Locate the cell with the specified text and output its [x, y] center coordinate. 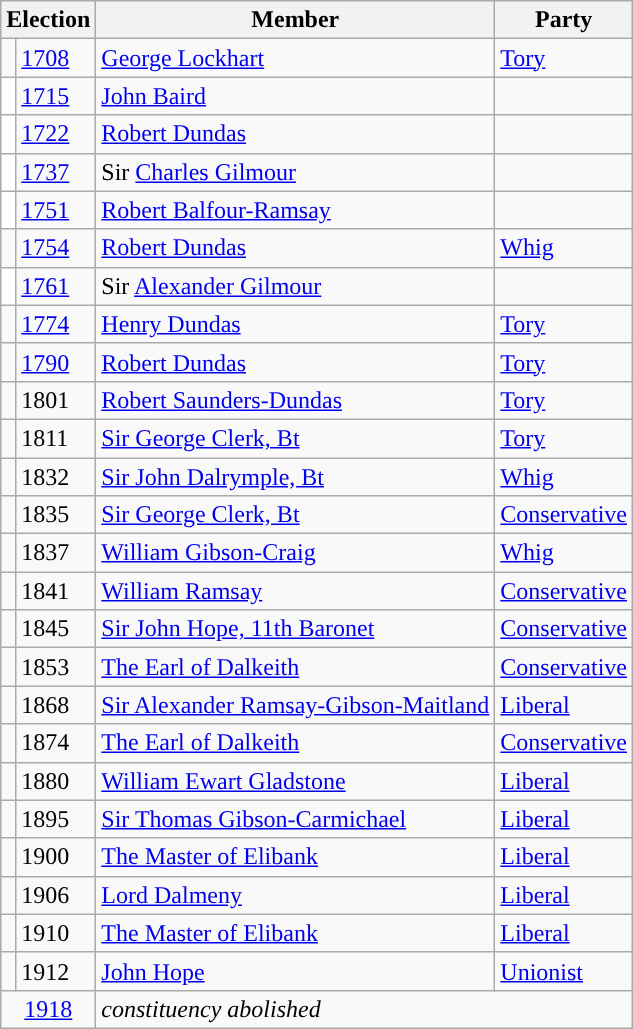
1790 [56, 362]
1751 [56, 210]
1841 [56, 591]
1837 [56, 553]
1874 [56, 743]
1900 [56, 857]
1880 [56, 781]
1835 [56, 515]
John Hope [296, 971]
1912 [56, 971]
1832 [56, 477]
1708 [56, 58]
Sir Charles Gilmour [296, 172]
Sir John Dalrymple, Bt [296, 477]
1722 [56, 134]
Sir John Hope, 11th Baronet [296, 629]
William Ewart Gladstone [296, 781]
Henry Dundas [296, 324]
1910 [56, 933]
1845 [56, 629]
Election [48, 20]
1895 [56, 819]
Sir Thomas Gibson-Carmichael [296, 819]
1811 [56, 438]
1918 [48, 1009]
1906 [56, 895]
Party [564, 20]
1737 [56, 172]
Sir Alexander Ramsay-Gibson-Maitland [296, 705]
1801 [56, 400]
William Gibson-Craig [296, 553]
George Lockhart [296, 58]
1774 [56, 324]
Member [296, 20]
Lord Dalmeny [296, 895]
William Ramsay [296, 591]
Robert Balfour-Ramsay [296, 210]
Unionist [564, 971]
Robert Saunders-Dundas [296, 400]
1853 [56, 667]
1868 [56, 705]
1761 [56, 286]
1715 [56, 96]
John Baird [296, 96]
Sir Alexander Gilmour [296, 286]
1754 [56, 248]
constituency abolished [364, 1009]
